Detect which cell encompasses the target text, then output its (x, y) center coordinate. 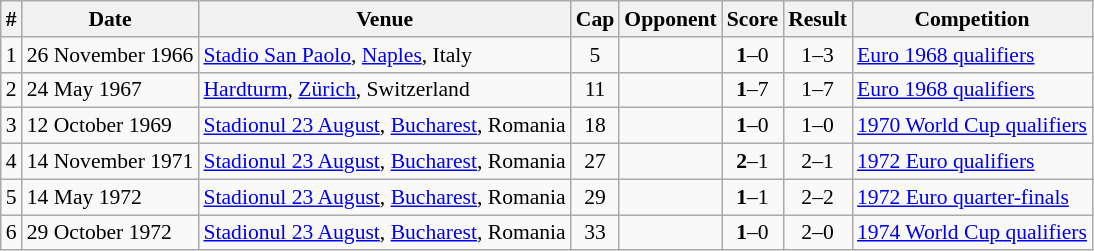
12 October 1969 (110, 126)
1974 World Cup qualifiers (972, 233)
1–1 (752, 197)
2 (12, 90)
4 (12, 162)
1972 Euro quarter-finals (972, 197)
1–3 (818, 55)
14 May 1972 (110, 197)
Cap (596, 19)
Result (818, 19)
1 (12, 55)
3 (12, 126)
18 (596, 126)
6 (12, 233)
24 May 1967 (110, 90)
# (12, 19)
Date (110, 19)
Hardturm, Zürich, Switzerland (384, 90)
1972 Euro qualifiers (972, 162)
14 November 1971 (110, 162)
26 November 1966 (110, 55)
Opponent (670, 19)
33 (596, 233)
11 (596, 90)
29 (596, 197)
1970 World Cup qualifiers (972, 126)
2–2 (818, 197)
Stadio San Paolo, Naples, Italy (384, 55)
Score (752, 19)
27 (596, 162)
Competition (972, 19)
Venue (384, 19)
29 October 1972 (110, 233)
2–0 (818, 233)
